Determine the (X, Y) coordinate at the center of the cell enclosing the given text.  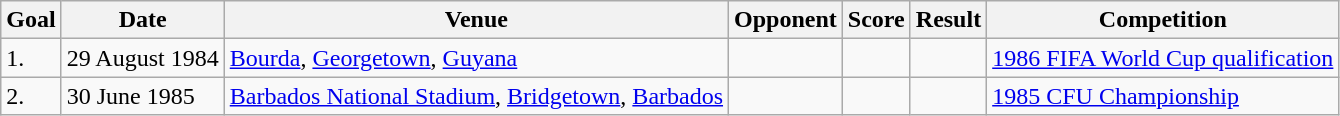
Result (948, 20)
1. (31, 58)
Opponent (786, 20)
30 June 1985 (142, 96)
2. (31, 96)
29 August 1984 (142, 58)
Date (142, 20)
Score (876, 20)
Goal (31, 20)
1986 FIFA World Cup qualification (1163, 58)
1985 CFU Championship (1163, 96)
Bourda, Georgetown, Guyana (476, 58)
Venue (476, 20)
Barbados National Stadium, Bridgetown, Barbados (476, 96)
Competition (1163, 20)
